Identify which cell holds the provided text, then report its [x, y] central coordinate. 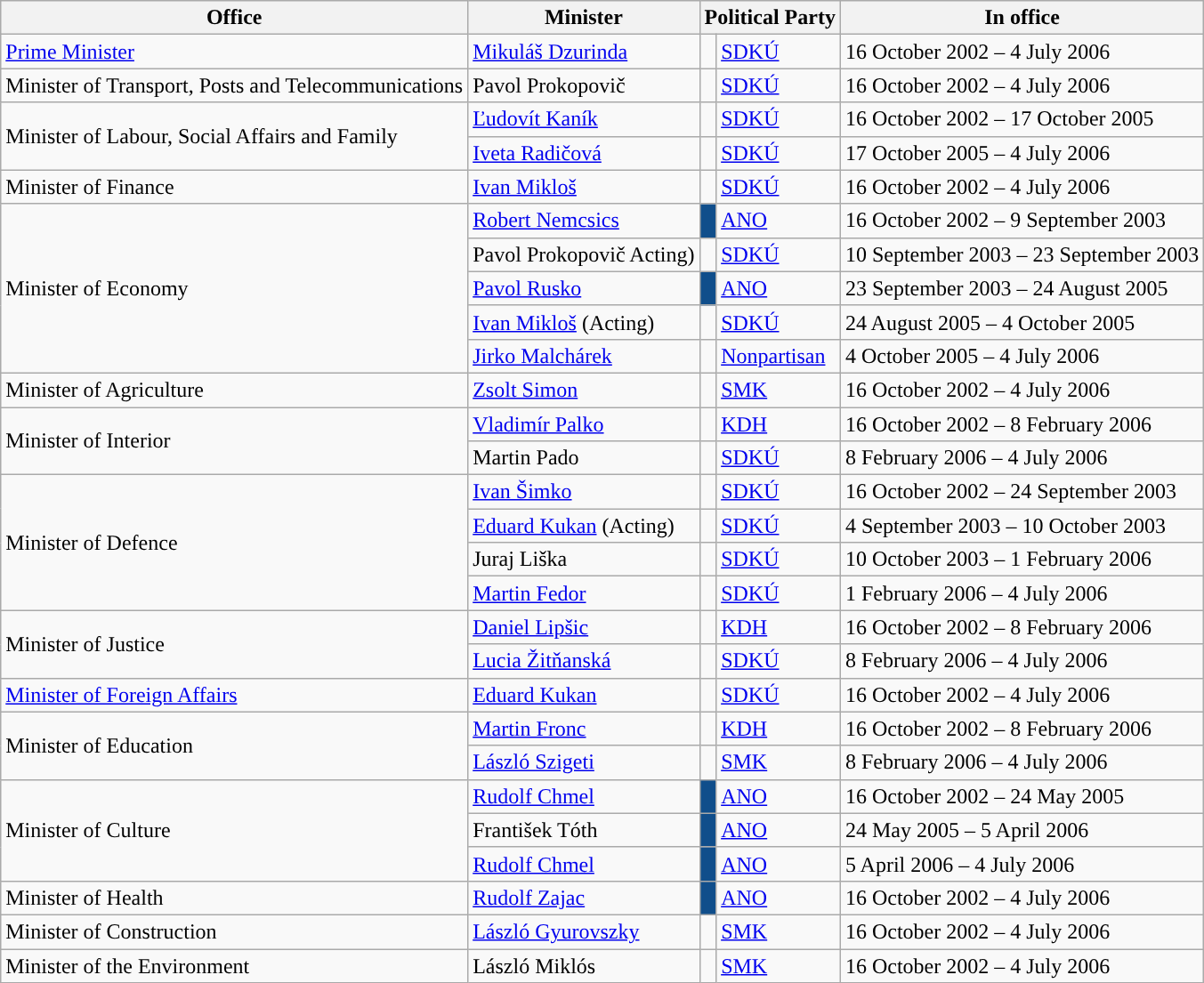
Minister of Foreign Affairs [235, 695]
László Miklós [584, 965]
Pavol Prokopovič Acting) [584, 254]
4 September 2003 – 10 October 2003 [1022, 526]
Jirko Malchárek [584, 356]
Daniel Lipšic [584, 627]
Ivan Šimko [584, 492]
17 October 2005 – 4 July 2006 [1022, 153]
23 September 2003 – 24 August 2005 [1022, 288]
Ivan Mikloš [584, 187]
Pavol Prokopovič [584, 85]
Martin Pado [584, 458]
1 February 2006 – 4 July 2006 [1022, 593]
24 May 2005 – 5 April 2006 [1022, 830]
16 October 2002 – 9 September 2003 [1022, 221]
Minister of Education [235, 745]
Minister of Finance [235, 187]
Eduard Kukan [584, 695]
Vladimír Palko [584, 424]
Political Party [770, 18]
Iveta Radičová [584, 153]
Prime Minister [235, 52]
10 September 2003 – 23 September 2003 [1022, 254]
Robert Nemcsics [584, 221]
László Gyurovszky [584, 931]
24 August 2005 – 4 October 2005 [1022, 322]
Minister [584, 18]
Zsolt Simon [584, 390]
Minister of Economy [235, 288]
Minister of Justice [235, 644]
16 October 2002 – 24 May 2005 [1022, 796]
Office [235, 18]
František Tóth [584, 830]
Rudolf Zajac [584, 898]
Mikuláš Dzurinda [584, 52]
5 April 2006 – 4 July 2006 [1022, 864]
Nonpartisan [779, 356]
4 October 2005 – 4 July 2006 [1022, 356]
Minister of Labour, Social Affairs and Family [235, 136]
Martin Fronc [584, 729]
Minister of Agriculture [235, 390]
Ľudovít Kaník [584, 119]
Minister of Construction [235, 931]
Juraj Liška [584, 560]
Minister of Transport, Posts and Telecommunications [235, 85]
16 October 2002 – 24 September 2003 [1022, 492]
László Szigeti [584, 762]
Minister of Culture [235, 830]
10 October 2003 – 1 February 2006 [1022, 560]
Minister of Defence [235, 543]
Lucia Žitňanská [584, 661]
16 October 2002 – 17 October 2005 [1022, 119]
Minister of Interior [235, 441]
Pavol Rusko [584, 288]
Minister of the Environment [235, 965]
Eduard Kukan (Acting) [584, 526]
Martin Fedor [584, 593]
Minister of Health [235, 898]
Ivan Mikloš (Acting) [584, 322]
In office [1022, 18]
